Detect which cell encompasses the target text, then output its [X, Y] center coordinate. 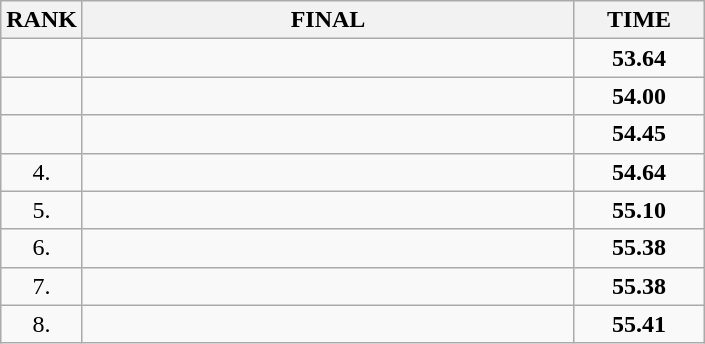
RANK [42, 20]
7. [42, 286]
53.64 [640, 58]
55.10 [640, 210]
5. [42, 210]
54.45 [640, 134]
8. [42, 324]
4. [42, 172]
54.64 [640, 172]
55.41 [640, 324]
6. [42, 248]
FINAL [328, 20]
54.00 [640, 96]
TIME [640, 20]
